For the text-containing cell, return its midpoint in (X, Y) coordinate format. 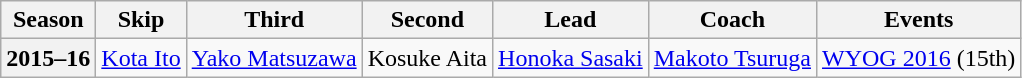
Kosuke Aita (427, 58)
Season (48, 20)
Third (274, 20)
Yako Matsuzawa (274, 58)
Kota Ito (141, 58)
Skip (141, 20)
Lead (571, 20)
Honoka Sasaki (571, 58)
Coach (732, 20)
WYOG 2016 (15th) (918, 58)
Events (918, 20)
Makoto Tsuruga (732, 58)
2015–16 (48, 58)
Second (427, 20)
